For the text-containing cell, return its midpoint in [X, Y] coordinate format. 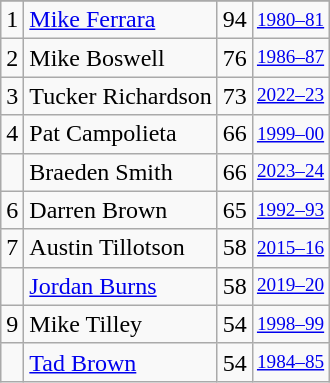
Darren Brown [121, 210]
9 [12, 324]
2 [12, 58]
1984–85 [290, 362]
3 [12, 96]
2023–24 [290, 172]
2019–20 [290, 286]
2015–16 [290, 248]
Mike Tilley [121, 324]
73 [234, 96]
1999–00 [290, 134]
Jordan Burns [121, 286]
4 [12, 134]
1986–87 [290, 58]
Mike Ferrara [121, 20]
2022–23 [290, 96]
Tad Brown [121, 362]
76 [234, 58]
Pat Campolieta [121, 134]
1 [12, 20]
65 [234, 210]
94 [234, 20]
Austin Tillotson [121, 248]
1980–81 [290, 20]
1998–99 [290, 324]
Braeden Smith [121, 172]
6 [12, 210]
Mike Boswell [121, 58]
1992–93 [290, 210]
Tucker Richardson [121, 96]
7 [12, 248]
